Scan for the cell matching the given text and deliver its (x, y) coordinate at center. 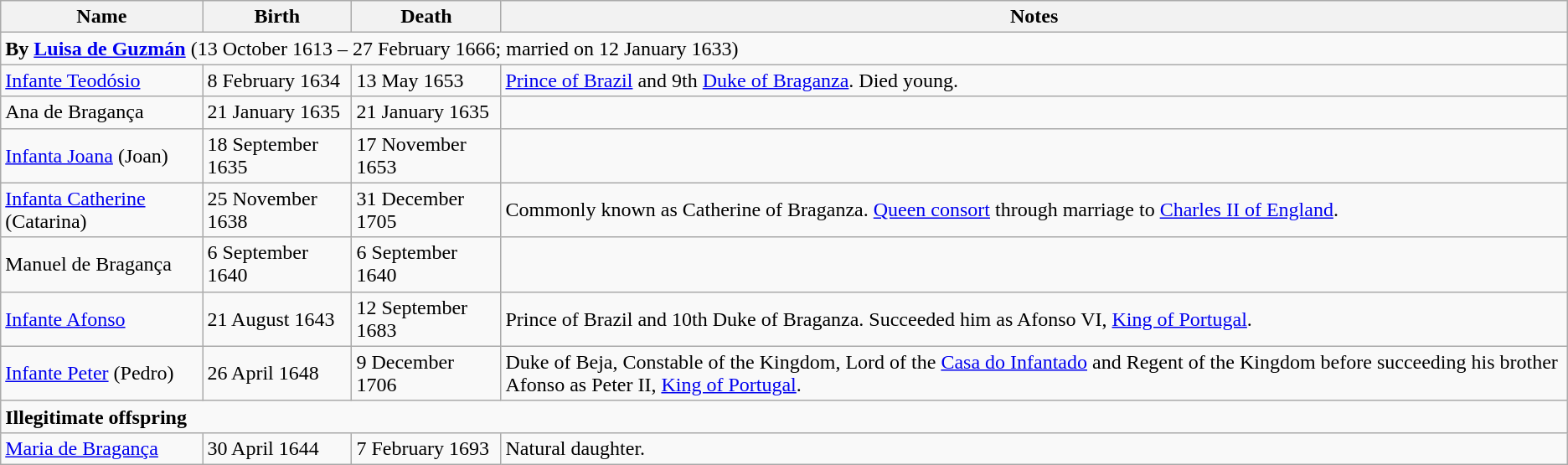
Commonly known as Catherine of Braganza. Queen consort through marriage to Charles II of England. (1034, 209)
21 August 1643 (277, 318)
25 November 1638 (277, 209)
17 November 1653 (426, 156)
Birth (277, 17)
Manuel de Bragança (102, 265)
Infanta Joana (Joan) (102, 156)
Maria de Bragança (102, 448)
30 April 1644 (277, 448)
Prince of Brazil and 9th Duke of Braganza. Died young. (1034, 80)
31 December 1705 (426, 209)
By Luisa de Guzmán (13 October 1613 – 27 February 1666; married on 12 January 1633) (784, 49)
7 February 1693 (426, 448)
Infanta Catherine (Catarina) (102, 209)
Death (426, 17)
Notes (1034, 17)
Name (102, 17)
9 December 1706 (426, 374)
8 February 1634 (277, 80)
18 September 1635 (277, 156)
Illegitimate offspring (784, 416)
Prince of Brazil and 10th Duke of Braganza. Succeeded him as Afonso VI, King of Portugal. (1034, 318)
12 September 1683 (426, 318)
Natural daughter. (1034, 448)
13 May 1653 (426, 80)
Infante Teodósio (102, 80)
Infante Peter (Pedro) (102, 374)
26 April 1648 (277, 374)
Ana de Bragança (102, 112)
Infante Afonso (102, 318)
